Provide the (X, Y) coordinate of the cell's center where the given text is located.  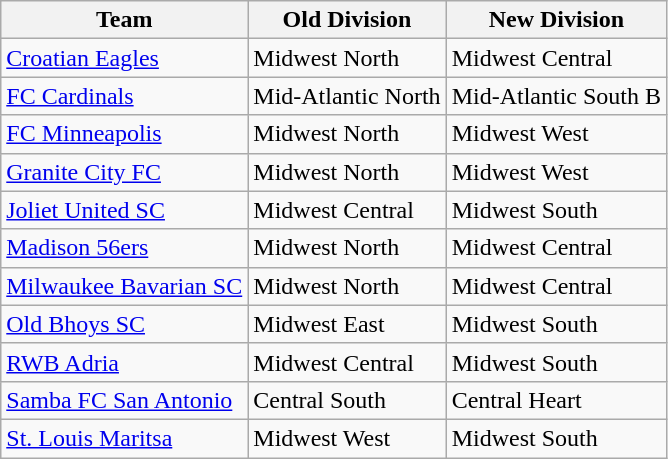
Mid-Atlantic South B (556, 96)
FC Minneapolis (124, 134)
Croatian Eagles (124, 58)
Joliet United SC (124, 210)
Old Bhoys SC (124, 324)
Mid-Atlantic North (347, 96)
Midwest East (347, 324)
FC Cardinals (124, 96)
Team (124, 20)
Milwaukee Bavarian SC (124, 286)
Samba FC San Antonio (124, 400)
Old Division (347, 20)
St. Louis Maritsa (124, 438)
New Division (556, 20)
Central South (347, 400)
Madison 56ers (124, 248)
Granite City FC (124, 172)
Central Heart (556, 400)
RWB Adria (124, 362)
